Locate the cell with the specified text and output its [x, y] center coordinate. 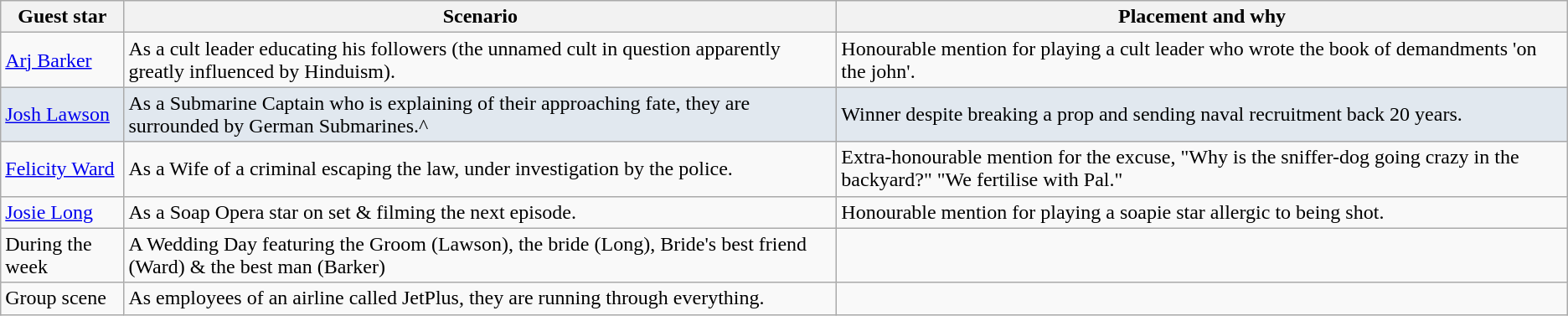
Honourable mention for playing a soapie star allergic to being shot. [1202, 212]
During the week [62, 255]
Extra-honourable mention for the excuse, "Why is the sniffer-dog going crazy in the backyard?" "We fertilise with Pal." [1202, 169]
As a Submarine Captain who is explaining of their approaching fate, they are surrounded by German Submarines.^ [481, 114]
Guest star [62, 17]
Group scene [62, 298]
Scenario [481, 17]
As a cult leader educating his followers (the unnamed cult in question apparently greatly influenced by Hinduism). [481, 60]
As a Wife of a criminal escaping the law, under investigation by the police. [481, 169]
Winner despite breaking a prop and sending naval recruitment back 20 years. [1202, 114]
Placement and why [1202, 17]
As a Soap Opera star on set & filming the next episode. [481, 212]
As employees of an airline called JetPlus, they are running through everything. [481, 298]
Josie Long [62, 212]
A Wedding Day featuring the Groom (Lawson), the bride (Long), Bride's best friend (Ward) & the best man (Barker) [481, 255]
Arj Barker [62, 60]
Felicity Ward [62, 169]
Josh Lawson [62, 114]
Honourable mention for playing a cult leader who wrote the book of demandments 'on the john'. [1202, 60]
